Return [x, y] of the center of cell containing provided text 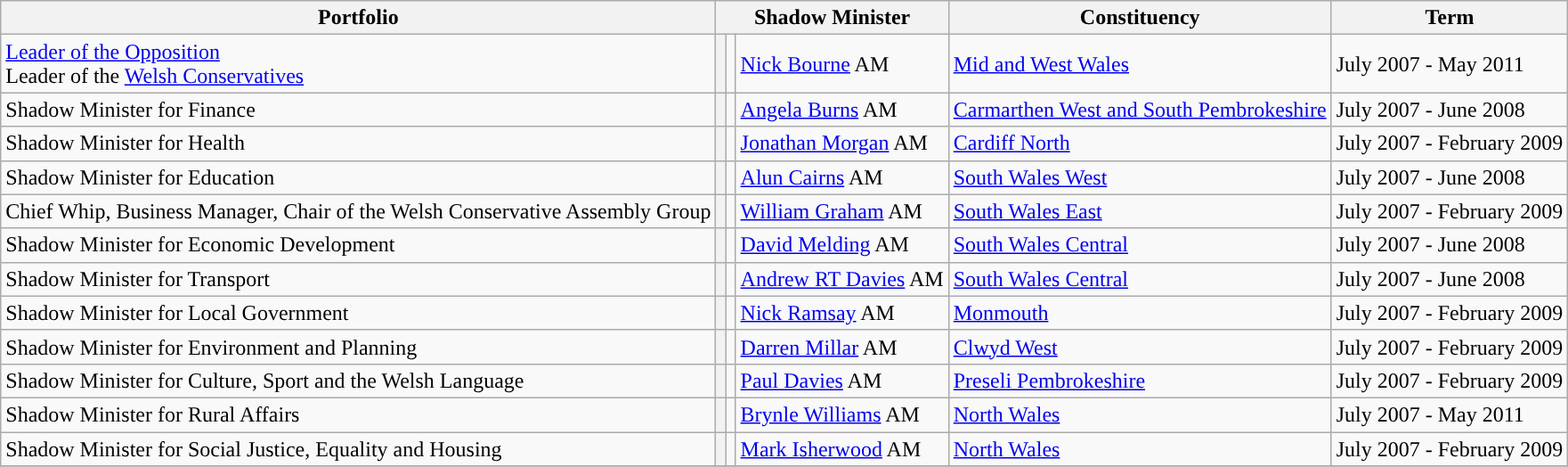
Shadow Minister for Social Justice, Equality and Housing [358, 448]
Shadow Minister for Health [358, 143]
Mid and West Wales [1140, 64]
David Melding AM [842, 245]
South Wales East [1140, 211]
Shadow Minister for Rural Affairs [358, 414]
Leader of the Opposition Leader of the Welsh Conservatives [358, 64]
Shadow Minister for Education [358, 177]
Shadow Minister for Finance [358, 110]
William Graham AM [842, 211]
Chief Whip, Business Manager, Chair of the Welsh Conservative Assembly Group [358, 211]
Paul Davies AM [842, 381]
Carmarthen West and South Pembrokeshire [1140, 110]
Nick Ramsay AM [842, 313]
Constituency [1140, 18]
Shadow Minister for Culture, Sport and the Welsh Language [358, 381]
Portfolio [358, 18]
Shadow Minister [832, 18]
Brynle Williams AM [842, 414]
Andrew RT Davies AM [842, 279]
Mark Isherwood AM [842, 448]
Shadow Minister for Economic Development [358, 245]
Preseli Pembrokeshire [1140, 381]
Monmouth [1140, 313]
Shadow Minister for Local Government [358, 313]
Darren Millar AM [842, 347]
Jonathan Morgan AM [842, 143]
Shadow Minister for Environment and Planning [358, 347]
Clwyd West [1140, 347]
Nick Bourne AM [842, 64]
Angela Burns AM [842, 110]
Term [1450, 18]
Cardiff North [1140, 143]
South Wales West [1140, 177]
Alun Cairns AM [842, 177]
Shadow Minister for Transport [358, 279]
